Capture the cell that displays the provided text and extract its [X, Y] central coordinate. 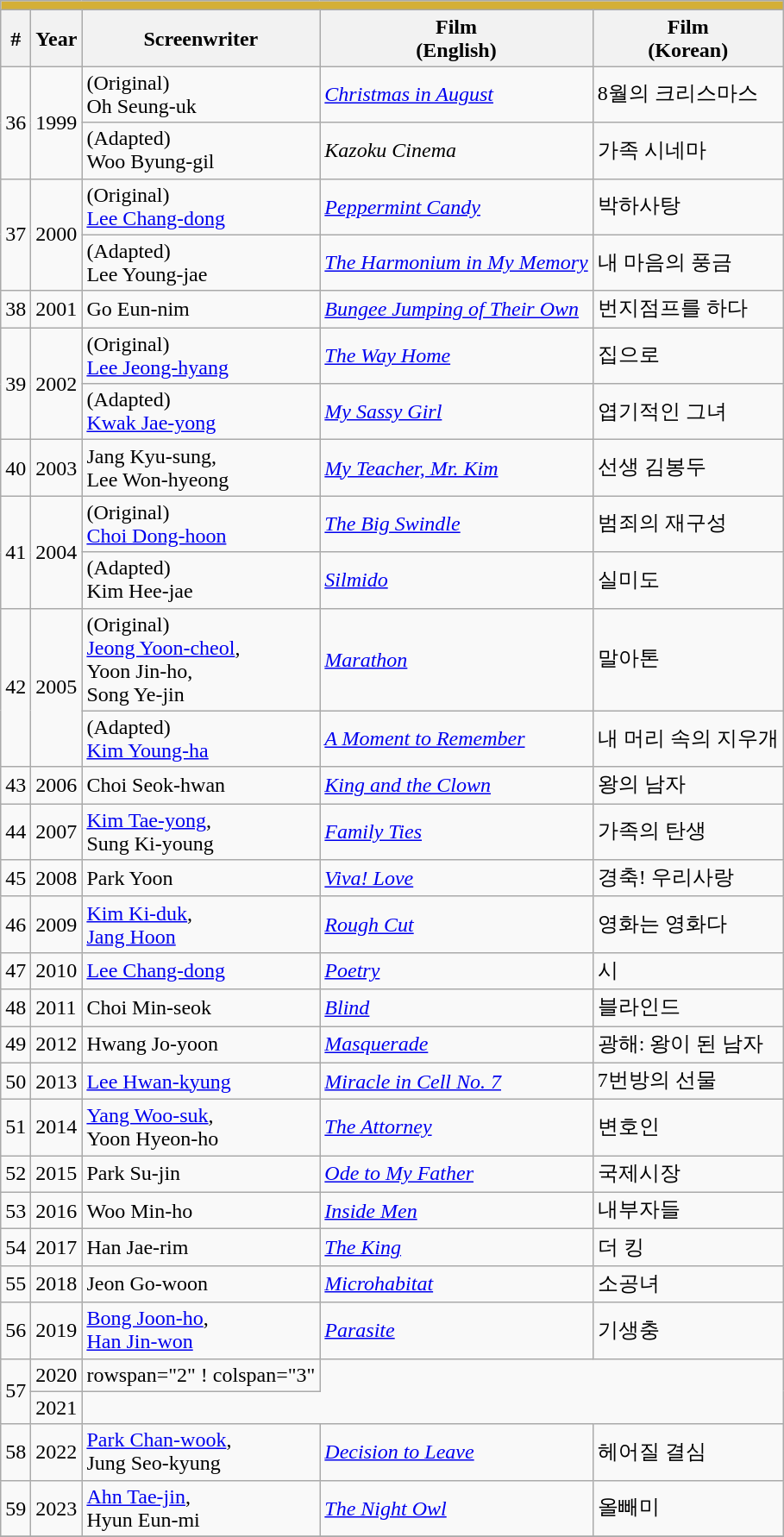
2022 [57, 1452]
Masquerade [456, 1045]
56 [16, 1330]
기생충 [688, 1330]
가족 시네마 [688, 150]
51 [16, 1128]
헤어질 결심 [688, 1452]
(Adapted)Woo Byung-gil [201, 150]
2013 [57, 1082]
The King [456, 1247]
58 [16, 1452]
Film(English) [456, 38]
43 [16, 785]
2023 [57, 1508]
Christmas in August [456, 95]
광해: 왕이 된 남자 [688, 1045]
국제시장 [688, 1175]
Yang Woo-suk,Yoon Hyeon-ho [201, 1128]
선생 김봉두 [688, 467]
집으로 [688, 355]
46 [16, 925]
55 [16, 1283]
2001 [57, 309]
2020 [57, 1375]
45 [16, 878]
(Adapted)Kim Young-ha [201, 738]
Microhabitat [456, 1283]
# [16, 38]
1999 [57, 122]
Kim Ki-duk,Jang Hoon [201, 925]
The Night Owl [456, 1508]
2012 [57, 1045]
Woo Min-ho [201, 1211]
Lee Chang-dong [201, 971]
7번방의 선물 [688, 1082]
47 [16, 971]
Year [57, 38]
38 [16, 309]
37 [16, 235]
소공녀 [688, 1283]
Park Su-jin [201, 1175]
영화는 영화다 [688, 925]
Poetry [456, 971]
My Sassy Girl [456, 412]
변호인 [688, 1128]
40 [16, 467]
Decision to Leave [456, 1452]
8월의 크리스마스 [688, 95]
(Adapted)Kwak Jae-yong [201, 412]
Screenwriter [201, 38]
Hwang Jo-yoon [201, 1045]
실미도 [688, 580]
(Original)Lee Jeong-hyang [201, 355]
Choi Seok-hwan [201, 785]
48 [16, 1007]
Kazoku Cinema [456, 150]
59 [16, 1508]
King and the Clown [456, 785]
엽기적인 그녀 [688, 412]
49 [16, 1045]
2008 [57, 878]
2011 [57, 1007]
(Original)Jeong Yoon-cheol,Yoon Jin-ho,Song Ye-jin [201, 659]
Jeon Go-woon [201, 1283]
Park Yoon [201, 878]
(Original)Lee Chang-dong [201, 207]
2019 [57, 1330]
52 [16, 1175]
Lee Hwan-kyung [201, 1082]
경축! 우리사랑 [688, 878]
Jang Kyu-sung,Lee Won-hyeong [201, 467]
39 [16, 384]
2018 [57, 1283]
내부자들 [688, 1211]
A Moment to Remember [456, 738]
The Way Home [456, 355]
(Original)Choi Dong-hoon [201, 524]
Viva! Love [456, 878]
50 [16, 1082]
Han Jae-rim [201, 1247]
2010 [57, 971]
Blind [456, 1007]
Bungee Jumping of Their Own [456, 309]
2000 [57, 235]
2004 [57, 552]
가족의 탄생 [688, 831]
Bong Joon-ho,Han Jin-won [201, 1330]
The Big Swindle [456, 524]
박하사탕 [688, 207]
Ode to My Father [456, 1175]
(Original)Oh Seung-uk [201, 95]
왕의 남자 [688, 785]
Peppermint Candy [456, 207]
Marathon [456, 659]
2006 [57, 785]
2007 [57, 831]
Family Ties [456, 831]
2015 [57, 1175]
Silmido [456, 580]
(Adapted)Kim Hee-jae [201, 580]
Choi Min-seok [201, 1007]
2021 [57, 1408]
Film(Korean) [688, 38]
Miracle in Cell No. 7 [456, 1082]
42 [16, 687]
The Attorney [456, 1128]
2005 [57, 687]
The Harmonium in My Memory [456, 262]
2002 [57, 384]
범죄의 재구성 [688, 524]
36 [16, 122]
(Adapted)Lee Young-jae [201, 262]
Kim Tae-yong,Sung Ki-young [201, 831]
내 머리 속의 지우개 [688, 738]
Inside Men [456, 1211]
말아톤 [688, 659]
Park Chan-wook,Jung Seo-kyung [201, 1452]
내 마음의 풍금 [688, 262]
Parasite [456, 1330]
Go Eun-nim [201, 309]
2003 [57, 467]
시 [688, 971]
블라인드 [688, 1007]
41 [16, 552]
더 킹 [688, 1247]
번지점프를 하다 [688, 309]
Ahn Tae-jin,Hyun Eun-mi [201, 1508]
54 [16, 1247]
44 [16, 831]
57 [16, 1391]
53 [16, 1211]
2009 [57, 925]
2014 [57, 1128]
rowspan="2" ! colspan="3" [201, 1375]
올빼미 [688, 1508]
2017 [57, 1247]
Rough Cut [456, 925]
My Teacher, Mr. Kim [456, 467]
2016 [57, 1211]
